Provide the [X, Y] coordinate of the cell's center where the given text is located.  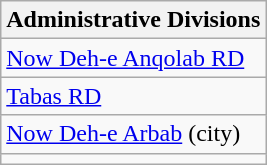
Tabas RD [134, 96]
Now Deh-e Arbab (city) [134, 134]
Administrative Divisions [134, 20]
Now Deh-e Anqolab RD [134, 58]
